Extract the (x, y) coordinate from the center of the cell holding the provided text.  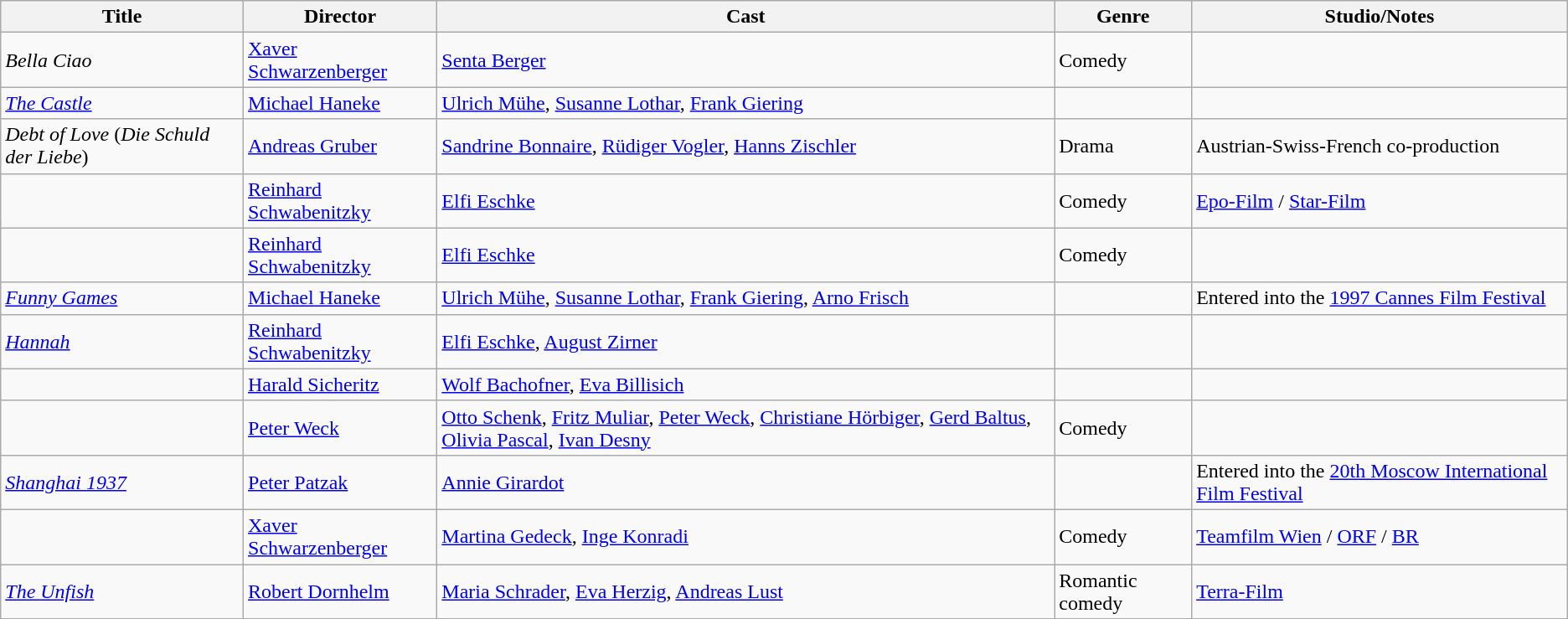
Hannah (122, 342)
Austrian-Swiss-French co-production (1380, 146)
Cast (745, 17)
Ulrich Mühe, Susanne Lothar, Frank Giering, Arno Frisch (745, 298)
Senta Berger (745, 60)
Director (340, 17)
Harald Sicheritz (340, 384)
Andreas Gruber (340, 146)
Otto Schenk, Fritz Muliar, Peter Weck, Christiane Hörbiger, Gerd Baltus, Olivia Pascal, Ivan Desny (745, 427)
Martina Gedeck, Inge Konradi (745, 536)
Peter Patzak (340, 482)
Genre (1123, 17)
Drama (1123, 146)
Shanghai 1937 (122, 482)
Teamfilm Wien / ORF / BR (1380, 536)
The Unfish (122, 591)
Debt of Love (Die Schuld der Liebe) (122, 146)
Bella Ciao (122, 60)
Epo-Film / Star-Film (1380, 201)
Annie Girardot (745, 482)
Funny Games (122, 298)
The Castle (122, 103)
Romantic comedy (1123, 591)
Ulrich Mühe, Susanne Lothar, Frank Giering (745, 103)
Robert Dornhelm (340, 591)
Elfi Eschke, August Zirner (745, 342)
Entered into the 20th Moscow International Film Festival (1380, 482)
Sandrine Bonnaire, Rüdiger Vogler, Hanns Zischler (745, 146)
Entered into the 1997 Cannes Film Festival (1380, 298)
Wolf Bachofner, Eva Billisich (745, 384)
Title (122, 17)
Studio/Notes (1380, 17)
Peter Weck (340, 427)
Terra-Film (1380, 591)
Maria Schrader, Eva Herzig, Andreas Lust (745, 591)
